Provide the (x, y) coordinate of the cell's center where the given text is located.  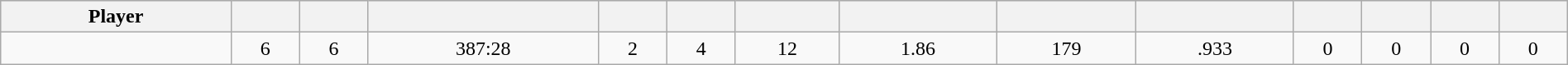
387:28 (483, 48)
179 (1067, 48)
2 (633, 48)
4 (701, 48)
1.86 (918, 48)
12 (787, 48)
Player (116, 17)
.933 (1215, 48)
